Search for the cell housing the specified text and yield its (X, Y) center coordinate. 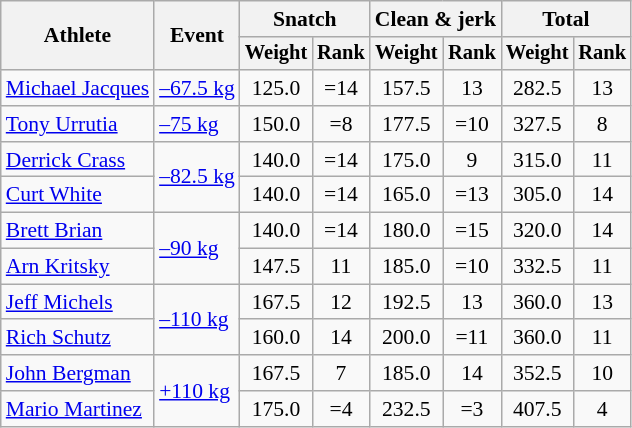
Brett Brian (78, 231)
177.5 (406, 124)
=4 (341, 409)
=15 (472, 231)
Snatch (305, 19)
–110 kg (197, 320)
–67.5 kg (197, 88)
7 (341, 373)
Derrick Crass (78, 160)
147.5 (276, 267)
Tony Urrutia (78, 124)
=11 (472, 338)
352.5 (537, 373)
192.5 (406, 302)
125.0 (276, 88)
–75 kg (197, 124)
–90 kg (197, 248)
4 (602, 409)
–82.5 kg (197, 178)
Jeff Michels (78, 302)
=3 (472, 409)
Michael Jacques (78, 88)
Mario Martinez (78, 409)
10 (602, 373)
+110 kg (197, 390)
Curt White (78, 195)
150.0 (276, 124)
8 (602, 124)
Clean & jerk (436, 19)
200.0 (406, 338)
160.0 (276, 338)
157.5 (406, 88)
305.0 (537, 195)
Total (566, 19)
=13 (472, 195)
John Bergman (78, 373)
Arn Kritsky (78, 267)
327.5 (537, 124)
320.0 (537, 231)
180.0 (406, 231)
407.5 (537, 409)
315.0 (537, 160)
=8 (341, 124)
282.5 (537, 88)
232.5 (406, 409)
12 (341, 302)
332.5 (537, 267)
165.0 (406, 195)
Athlete (78, 36)
Rich Schutz (78, 338)
9 (472, 160)
Event (197, 36)
